Identify which cell holds the provided text, then report its [X, Y] central coordinate. 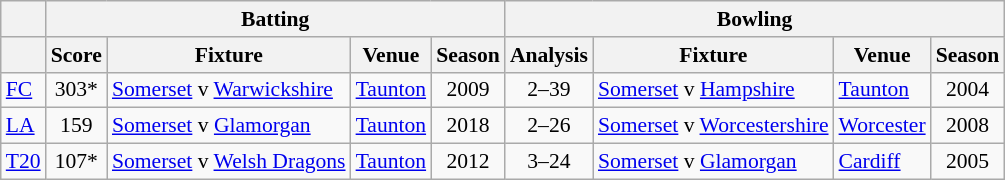
2–26 [549, 126]
2012 [468, 162]
Score [76, 55]
LA [24, 126]
Analysis [549, 55]
Cardiff [882, 162]
T20 [24, 162]
Worcester [882, 126]
2004 [968, 90]
2008 [968, 126]
2005 [968, 162]
2018 [468, 126]
2009 [468, 90]
2–39 [549, 90]
303* [76, 90]
3–24 [549, 162]
Somerset v Worcestershire [714, 126]
Somerset v Warwickshire [229, 90]
Batting [276, 19]
Somerset v Welsh Dragons [229, 162]
Bowling [755, 19]
Somerset v Hampshire [714, 90]
107* [76, 162]
FC [24, 90]
159 [76, 126]
